Pinpoint the cell where the given text exists, returning its [X, Y] midpoint coordinate. 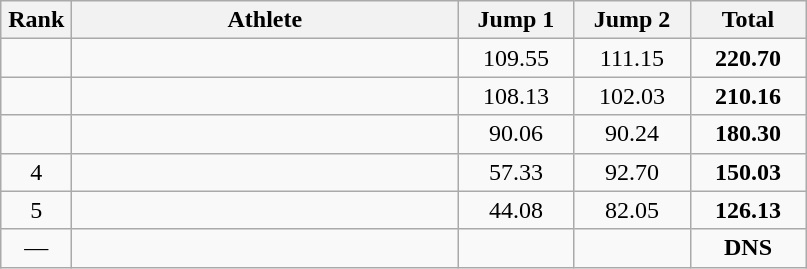
180.30 [748, 134]
102.03 [632, 96]
DNS [748, 248]
82.05 [632, 210]
Rank [36, 20]
— [36, 248]
Athlete [265, 20]
92.70 [632, 172]
5 [36, 210]
150.03 [748, 172]
90.24 [632, 134]
111.15 [632, 58]
109.55 [516, 58]
210.16 [748, 96]
Jump 1 [516, 20]
90.06 [516, 134]
44.08 [516, 210]
Jump 2 [632, 20]
126.13 [748, 210]
57.33 [516, 172]
Total [748, 20]
220.70 [748, 58]
4 [36, 172]
108.13 [516, 96]
